Locate the cell with the specified text and output its [X, Y] center coordinate. 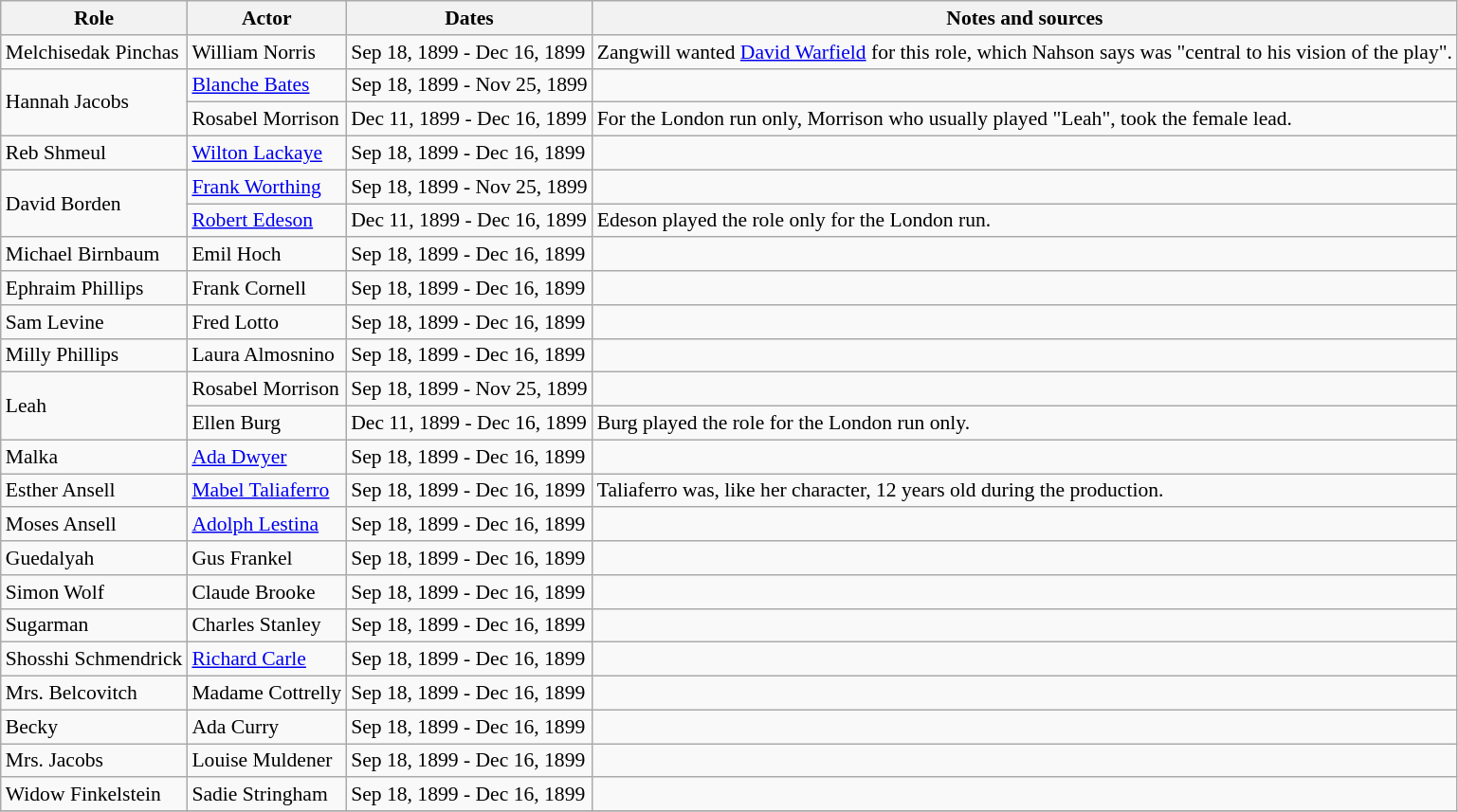
Emil Hoch [266, 255]
Sam Levine [95, 322]
Simon Wolf [95, 592]
Moses Ansell [95, 525]
Louise Muldener [266, 761]
Frank Cornell [266, 288]
William Norris [266, 52]
Sadie Stringham [266, 795]
Richard Carle [266, 659]
Reb Shmeul [95, 153]
Role [95, 18]
Edeson played the role only for the London run. [1025, 221]
Taliaferro was, like her character, 12 years old during the production. [1025, 491]
Mabel Taliaferro [266, 491]
Mrs. Jacobs [95, 761]
Claude Brooke [266, 592]
David Borden [95, 203]
Milly Phillips [95, 355]
Notes and sources [1025, 18]
Sugarman [95, 625]
Robert Edeson [266, 221]
Ada Curry [266, 727]
Laura Almosnino [266, 355]
Guedalyah [95, 558]
Gus Frankel [266, 558]
Charles Stanley [266, 625]
Fred Lotto [266, 322]
Ada Dwyer [266, 457]
Mrs. Belcovitch [95, 694]
Becky [95, 727]
Adolph Lestina [266, 525]
Zangwill wanted David Warfield for this role, which Nahson says was "central to his vision of the play". [1025, 52]
Shosshi Schmendrick [95, 659]
Widow Finkelstein [95, 795]
Malka [95, 457]
Wilton Lackaye [266, 153]
Leah [95, 406]
Ellen Burg [266, 424]
Burg played the role for the London run only. [1025, 424]
Esther Ansell [95, 491]
Melchisedak Pinchas [95, 52]
Frank Worthing [266, 187]
Hannah Jacobs [95, 102]
Dates [469, 18]
Blanche Bates [266, 85]
Michael Birnbaum [95, 255]
For the London run only, Morrison who usually played "Leah", took the female lead. [1025, 119]
Madame Cottrelly [266, 694]
Actor [266, 18]
Ephraim Phillips [95, 288]
